Return [X, Y] of the center of cell containing provided text 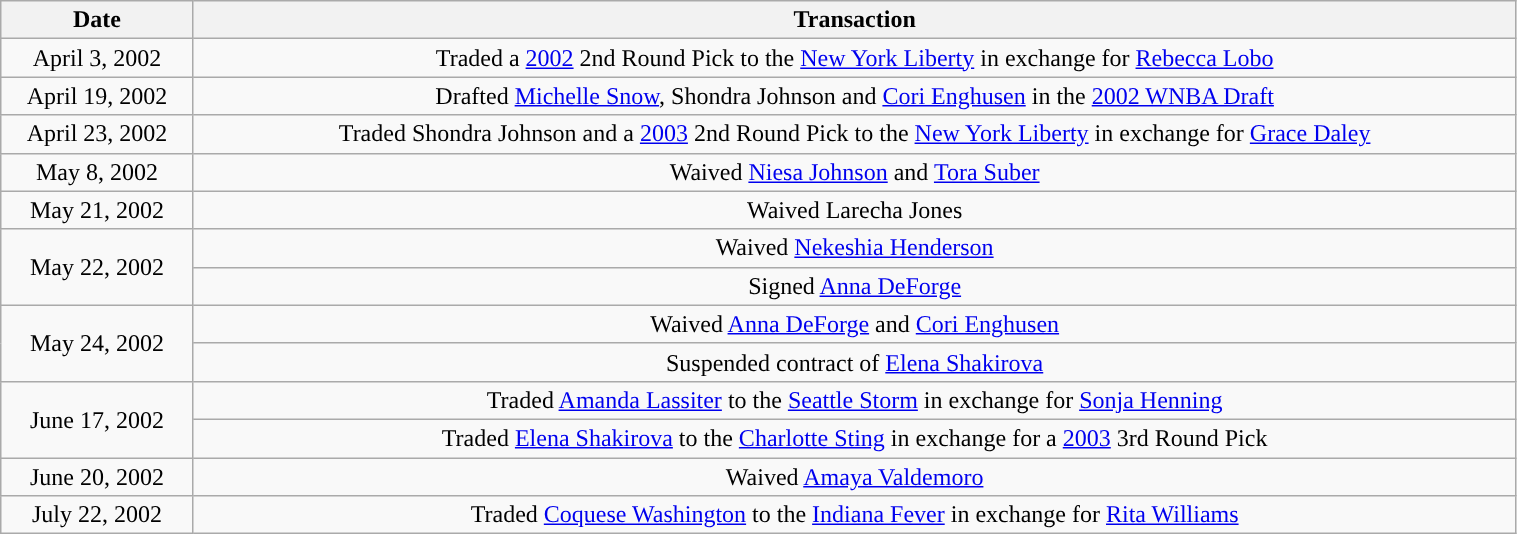
Signed Anna DeForge [854, 286]
June 20, 2002 [97, 477]
Waived Amaya Valdemoro [854, 477]
Traded Elena Shakirova to the Charlotte Sting in exchange for a 2003 3rd Round Pick [854, 438]
May 22, 2002 [97, 267]
Date [97, 20]
Traded Coquese Washington to the Indiana Fever in exchange for Rita Williams [854, 515]
Suspended contract of Elena Shakirova [854, 362]
April 3, 2002 [97, 58]
Traded Amanda Lassiter to the Seattle Storm in exchange for Sonja Henning [854, 400]
Transaction [854, 20]
Traded a 2002 2nd Round Pick to the New York Liberty in exchange for Rebecca Lobo [854, 58]
May 24, 2002 [97, 343]
Waived Niesa Johnson and Tora Suber [854, 172]
May 21, 2002 [97, 210]
Waived Larecha Jones [854, 210]
Drafted Michelle Snow, Shondra Johnson and Cori Enghusen in the 2002 WNBA Draft [854, 96]
June 17, 2002 [97, 419]
May 8, 2002 [97, 172]
Waived Anna DeForge and Cori Enghusen [854, 324]
April 23, 2002 [97, 134]
April 19, 2002 [97, 96]
Waived Nekeshia Henderson [854, 248]
Traded Shondra Johnson and a 2003 2nd Round Pick to the New York Liberty in exchange for Grace Daley [854, 134]
July 22, 2002 [97, 515]
